Locate the cell with the specified text and output its [X, Y] center coordinate. 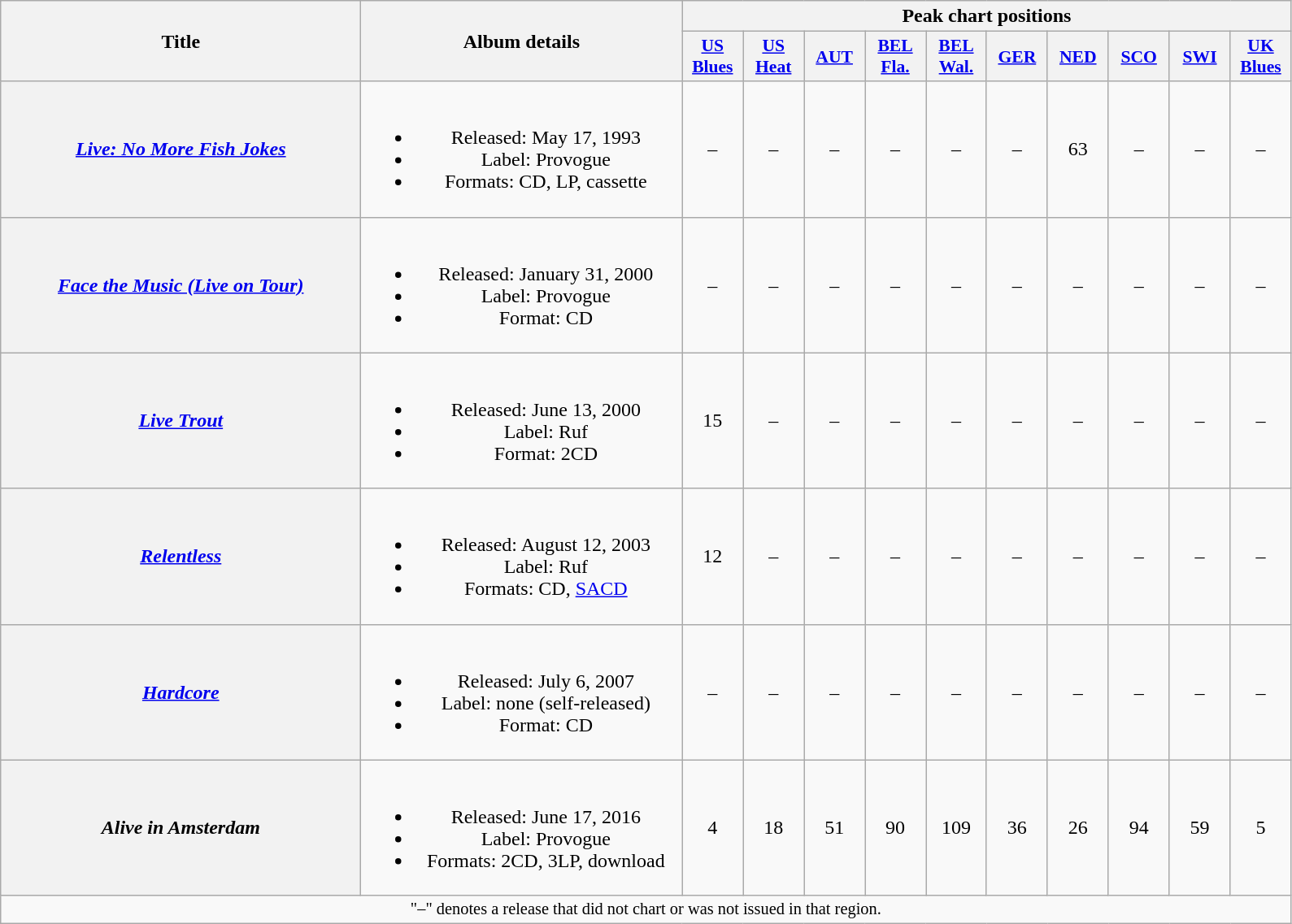
USBlues [712, 57]
Peak chart positions [987, 16]
Released: May 17, 1993Label: ProvogueFormats: CD, LP, cassette [522, 150]
26 [1078, 827]
SCO [1138, 57]
Released: July 6, 2007Label: none (self-released)Format: CD [522, 692]
Album details [522, 41]
Live Trout [181, 421]
109 [956, 827]
12 [712, 556]
90 [896, 827]
Released: June 17, 2016Label: ProvogueFormats: 2CD, 3LP, download [522, 827]
NED [1078, 57]
SWI [1200, 57]
BELFla. [896, 57]
Released: January 31, 2000Label: ProvogueFormat: CD [522, 284]
Live: No More Fish Jokes [181, 150]
AUT [834, 57]
GER [1016, 57]
Released: August 12, 2003Label: RufFormats: CD, SACD [522, 556]
15 [712, 421]
Title [181, 41]
"–" denotes a release that did not chart or was not issued in that region. [646, 909]
UKBlues [1260, 57]
36 [1016, 827]
USHeat [774, 57]
94 [1138, 827]
51 [834, 827]
4 [712, 827]
Relentless [181, 556]
Hardcore [181, 692]
Released: June 13, 2000Label: RufFormat: 2CD [522, 421]
18 [774, 827]
Alive in Amsterdam [181, 827]
BELWal. [956, 57]
Face the Music (Live on Tour) [181, 284]
63 [1078, 150]
5 [1260, 827]
59 [1200, 827]
